Locate the cell with the specified text and output its [x, y] center coordinate. 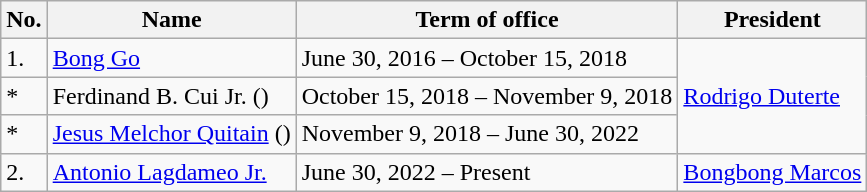
President [772, 20]
Term of office [487, 20]
June 30, 2016 – October 15, 2018 [487, 58]
October 15, 2018 – November 9, 2018 [487, 96]
Bong Go [172, 58]
Ferdinand B. Cui Jr. () [172, 96]
2. [24, 172]
Bongbong Marcos [772, 172]
Name [172, 20]
June 30, 2022 – Present [487, 172]
No. [24, 20]
1. [24, 58]
Jesus Melchor Quitain () [172, 134]
November 9, 2018 – June 30, 2022 [487, 134]
Rodrigo Duterte [772, 96]
Antonio Lagdameo Jr. [172, 172]
